Extract the [X, Y] coordinate from the center of the cell holding the provided text.  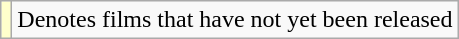
Denotes films that have not yet been released [235, 20]
